For the text-containing cell, return its midpoint in [X, Y] coordinate format. 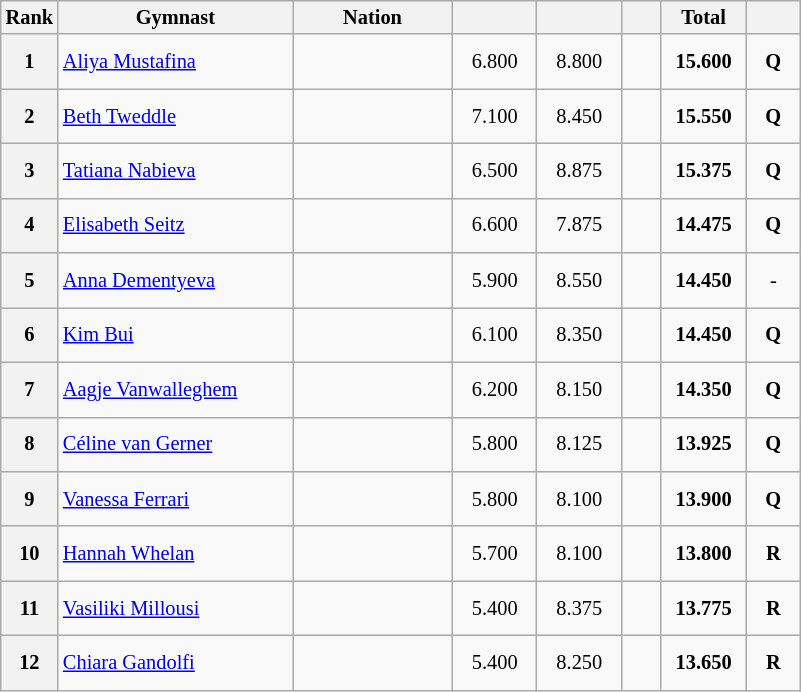
15.550 [704, 116]
13.800 [704, 554]
14.475 [704, 226]
Vanessa Ferrari [176, 498]
Hannah Whelan [176, 554]
Anna Dementyeva [176, 280]
6.800 [494, 62]
13.775 [704, 608]
8.550 [580, 280]
8.800 [580, 62]
7 [30, 390]
Kim Bui [176, 334]
13.925 [704, 444]
7.875 [580, 226]
1 [30, 62]
6.100 [494, 334]
Aagje Vanwalleghem [176, 390]
8.375 [580, 608]
8.875 [580, 170]
Chiara Gandolfi [176, 662]
3 [30, 170]
9 [30, 498]
Gymnast [176, 17]
14.350 [704, 390]
2 [30, 116]
Vasiliki Millousi [176, 608]
12 [30, 662]
6.600 [494, 226]
Tatiana Nabieva [176, 170]
8.250 [580, 662]
5 [30, 280]
13.900 [704, 498]
15.600 [704, 62]
Beth Tweddle [176, 116]
5.700 [494, 554]
13.650 [704, 662]
7.100 [494, 116]
Rank [30, 17]
8 [30, 444]
Céline van Gerner [176, 444]
8.125 [580, 444]
8.150 [580, 390]
Total [704, 17]
6.200 [494, 390]
11 [30, 608]
10 [30, 554]
6 [30, 334]
8.350 [580, 334]
Aliya Mustafina [176, 62]
8.450 [580, 116]
15.375 [704, 170]
- [774, 280]
Nation [373, 17]
5.900 [494, 280]
Elisabeth Seitz [176, 226]
4 [30, 226]
6.500 [494, 170]
